For the text-containing cell, return its midpoint in (x, y) coordinate format. 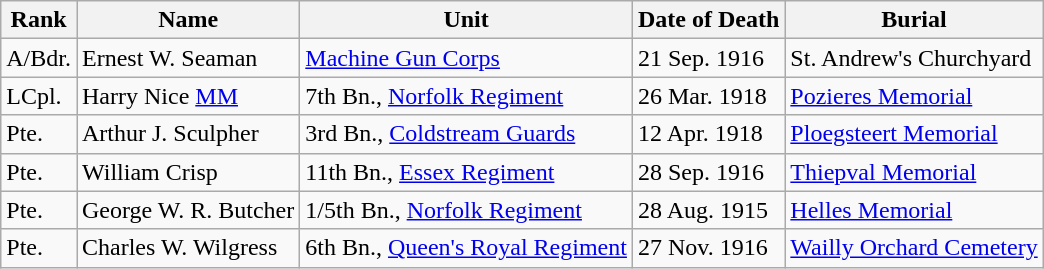
Ernest W. Seaman (188, 58)
3rd Bn., Coldstream Guards (466, 134)
21 Sep. 1916 (708, 58)
Machine Gun Corps (466, 58)
George W. R. Butcher (188, 210)
Unit (466, 20)
11th Bn., Essex Regiment (466, 172)
Date of Death (708, 20)
7th Bn., Norfolk Regiment (466, 96)
Burial (914, 20)
Arthur J. Sculpher (188, 134)
William Crisp (188, 172)
Charles W. Wilgress (188, 248)
Wailly Orchard Cemetery (914, 248)
12 Apr. 1918 (708, 134)
Ploegsteert Memorial (914, 134)
Pozieres Memorial (914, 96)
Name (188, 20)
Thiepval Memorial (914, 172)
27 Nov. 1916 (708, 248)
Harry Nice MM (188, 96)
26 Mar. 1918 (708, 96)
6th Bn., Queen's Royal Regiment (466, 248)
A/Bdr. (39, 58)
Rank (39, 20)
St. Andrew's Churchyard (914, 58)
1/5th Bn., Norfolk Regiment (466, 210)
28 Aug. 1915 (708, 210)
LCpl. (39, 96)
Helles Memorial (914, 210)
28 Sep. 1916 (708, 172)
